Extract the [x, y] coordinate from the center of the cell holding the provided text.  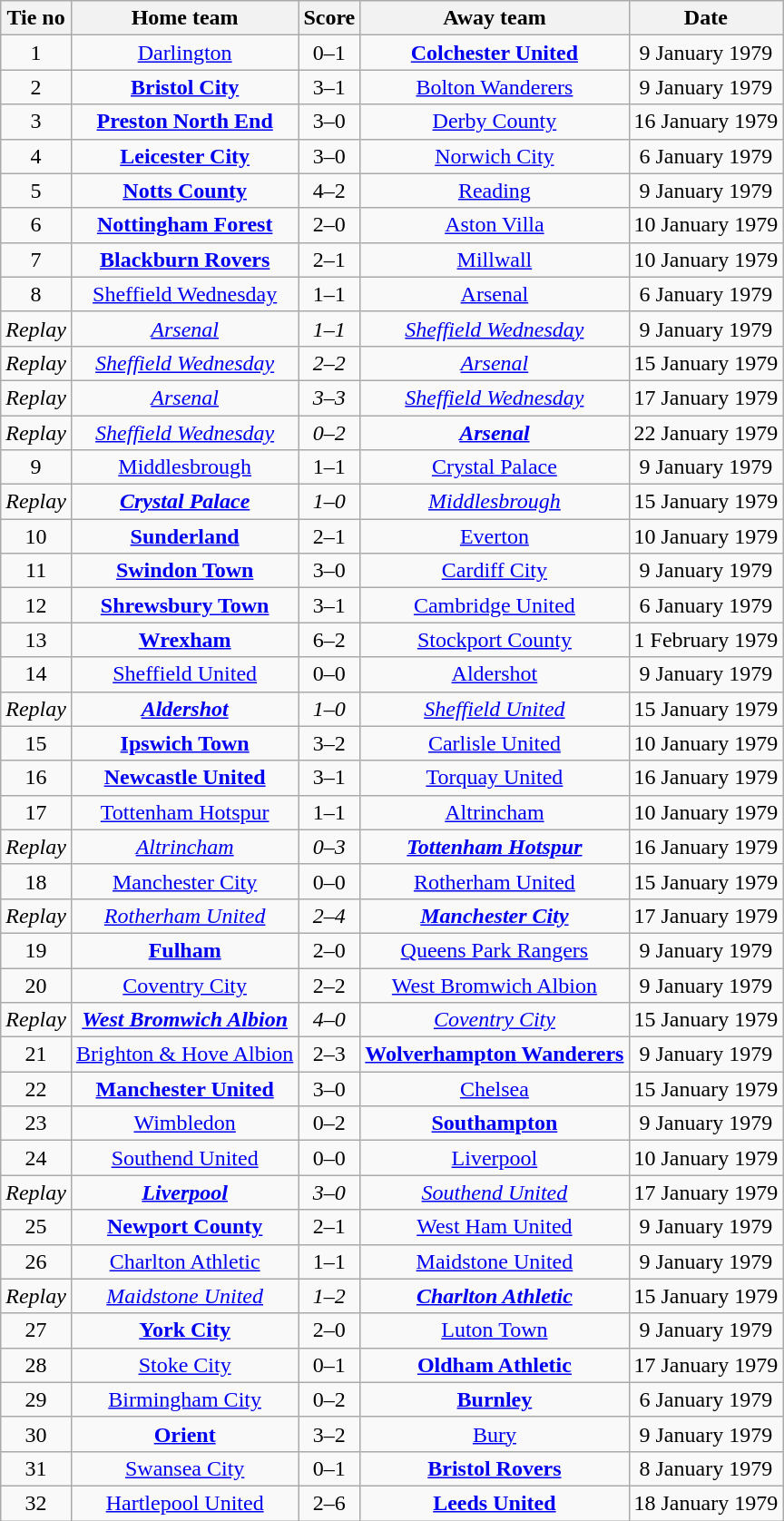
Torquay United [495, 778]
Darlington [184, 53]
0–3 [329, 847]
Leicester City [184, 156]
Bristol City [184, 87]
1–2 [329, 1296]
Norwich City [495, 156]
1 [36, 53]
Cardiff City [495, 571]
19 [36, 950]
30 [36, 1434]
4–2 [329, 191]
Reading [495, 191]
Bolton Wanderers [495, 87]
Carlisle United [495, 743]
Queens Park Rangers [495, 950]
Swansea City [184, 1468]
32 [36, 1503]
Newport County [184, 1227]
Ipswich Town [184, 743]
Brighton & Hove Albion [184, 1055]
Away team [495, 18]
6 [36, 225]
15 [36, 743]
2–3 [329, 1055]
West Ham United [495, 1227]
20 [36, 985]
Leeds United [495, 1503]
Bury [495, 1434]
Date [706, 18]
18 January 1979 [706, 1503]
Luton Town [495, 1330]
24 [36, 1158]
13 [36, 640]
Chelsea [495, 1089]
Sunderland [184, 536]
Wimbledon [184, 1124]
5 [36, 191]
Wolverhampton Wanderers [495, 1055]
23 [36, 1124]
Bristol Rovers [495, 1468]
4 [36, 156]
Home team [184, 18]
26 [36, 1261]
Newcastle United [184, 778]
Score [329, 18]
17 [36, 812]
2–4 [329, 916]
11 [36, 571]
Millwall [495, 260]
10 [36, 536]
Aston Villa [495, 225]
29 [36, 1399]
8 [36, 294]
22 [36, 1089]
4–0 [329, 1020]
3 [36, 122]
Hartlepool United [184, 1503]
9 [36, 467]
Manchester United [184, 1089]
25 [36, 1227]
Oldham Athletic [495, 1365]
Stoke City [184, 1365]
3–3 [329, 397]
Colchester United [495, 53]
27 [36, 1330]
21 [36, 1055]
Shrewsbury Town [184, 605]
Notts County [184, 191]
Preston North End [184, 122]
8 January 1979 [706, 1468]
22 January 1979 [706, 433]
6–2 [329, 640]
16 [36, 778]
Orient [184, 1434]
1 February 1979 [706, 640]
Swindon Town [184, 571]
Birmingham City [184, 1399]
Fulham [184, 950]
12 [36, 605]
2–6 [329, 1503]
Burnley [495, 1399]
14 [36, 674]
York City [184, 1330]
18 [36, 881]
Nottingham Forest [184, 225]
Tie no [36, 18]
Derby County [495, 122]
Blackburn Rovers [184, 260]
Stockport County [495, 640]
Southampton [495, 1124]
Cambridge United [495, 605]
31 [36, 1468]
28 [36, 1365]
Wrexham [184, 640]
2 [36, 87]
Everton [495, 536]
7 [36, 260]
